Scan for the cell matching the given text and deliver its (x, y) coordinate at center. 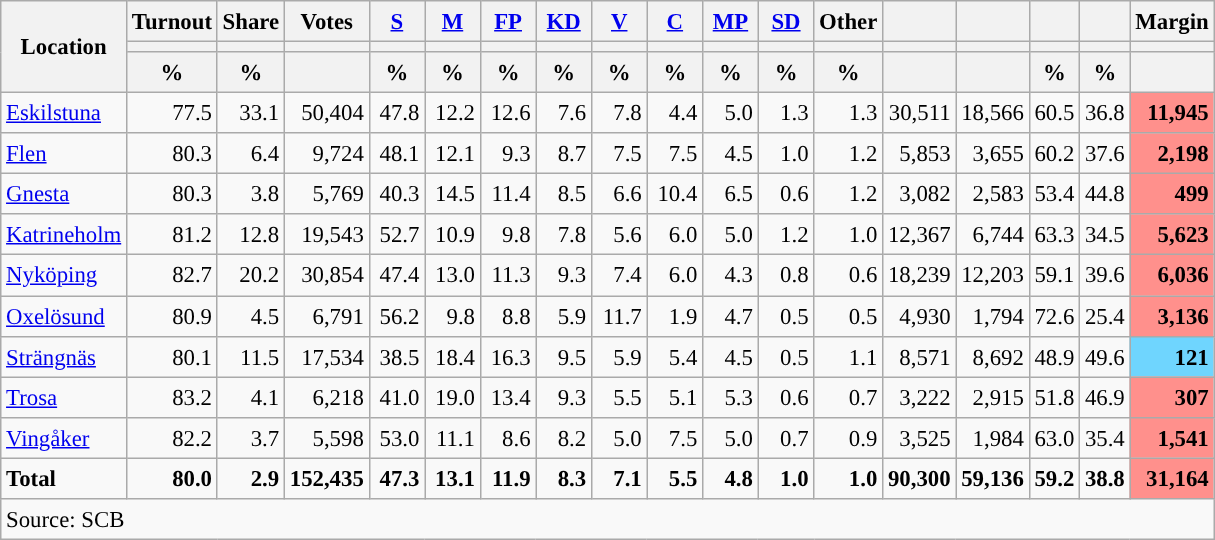
5,853 (920, 154)
38.8 (1105, 478)
499 (1172, 194)
Location (64, 47)
1.1 (848, 356)
9,724 (326, 154)
30,511 (920, 114)
3,525 (920, 438)
77.5 (172, 114)
4.4 (675, 114)
72.6 (1054, 316)
Nyköping (64, 276)
Trosa (64, 398)
Turnout (172, 22)
4.3 (731, 276)
14.5 (453, 194)
Gnesta (64, 194)
7.6 (564, 114)
3,222 (920, 398)
11.7 (619, 316)
13.0 (453, 276)
12.6 (508, 114)
47.4 (397, 276)
Katrineholm (64, 234)
Share (250, 22)
80.1 (172, 356)
8.6 (508, 438)
13.1 (453, 478)
47.3 (397, 478)
3.7 (250, 438)
4.8 (731, 478)
5.4 (675, 356)
60.2 (1054, 154)
FP (508, 22)
60.5 (1054, 114)
19,543 (326, 234)
8,692 (992, 356)
48.1 (397, 154)
11.5 (250, 356)
80.0 (172, 478)
81.2 (172, 234)
53.4 (1054, 194)
44.8 (1105, 194)
18,239 (920, 276)
11.4 (508, 194)
Flen (64, 154)
5.3 (731, 398)
Total (64, 478)
Strängnäs (64, 356)
0.8 (786, 276)
C (675, 22)
11.9 (508, 478)
3,082 (920, 194)
6,791 (326, 316)
59.1 (1054, 276)
8.7 (564, 154)
3,136 (1172, 316)
1,984 (992, 438)
10.9 (453, 234)
19.0 (453, 398)
38.5 (397, 356)
82.7 (172, 276)
121 (1172, 356)
6,744 (992, 234)
Margin (1172, 22)
39.6 (1105, 276)
M (453, 22)
82.2 (172, 438)
25.4 (1105, 316)
2,583 (992, 194)
MP (731, 22)
Vingåker (64, 438)
6.6 (619, 194)
46.9 (1105, 398)
8.5 (564, 194)
2,915 (992, 398)
SD (786, 22)
0.9 (848, 438)
5.1 (675, 398)
53.0 (397, 438)
63.3 (1054, 234)
17,534 (326, 356)
7.1 (619, 478)
Oxelösund (64, 316)
47.8 (397, 114)
8.8 (508, 316)
2,198 (1172, 154)
8.3 (564, 478)
10.4 (675, 194)
Other (848, 22)
63.0 (1054, 438)
6,036 (1172, 276)
48.9 (1054, 356)
5,598 (326, 438)
5,623 (1172, 234)
35.4 (1105, 438)
33.1 (250, 114)
80.9 (172, 316)
152,435 (326, 478)
12.8 (250, 234)
83.2 (172, 398)
Eskilstuna (64, 114)
36.8 (1105, 114)
12.1 (453, 154)
59,136 (992, 478)
3,655 (992, 154)
12,203 (992, 276)
11.1 (453, 438)
5.6 (619, 234)
Votes (326, 22)
3.8 (250, 194)
5,769 (326, 194)
51.8 (1054, 398)
Source: SCB (608, 520)
11,945 (1172, 114)
16.3 (508, 356)
18,566 (992, 114)
1,541 (1172, 438)
59.2 (1054, 478)
30,854 (326, 276)
20.2 (250, 276)
90,300 (920, 478)
52.7 (397, 234)
KD (564, 22)
49.6 (1105, 356)
S (397, 22)
8,571 (920, 356)
40.3 (397, 194)
18.4 (453, 356)
1.9 (675, 316)
V (619, 22)
6,218 (326, 398)
4.7 (731, 316)
41.0 (397, 398)
307 (1172, 398)
13.4 (508, 398)
2.9 (250, 478)
6.5 (731, 194)
7.4 (619, 276)
56.2 (397, 316)
12.2 (453, 114)
34.5 (1105, 234)
8.2 (564, 438)
4.1 (250, 398)
12,367 (920, 234)
4,930 (920, 316)
9.5 (564, 356)
37.6 (1105, 154)
11.3 (508, 276)
31,164 (1172, 478)
1,794 (992, 316)
6.4 (250, 154)
50,404 (326, 114)
